Return the (X, Y) coordinate for the center point of the cell that contains the specified text.  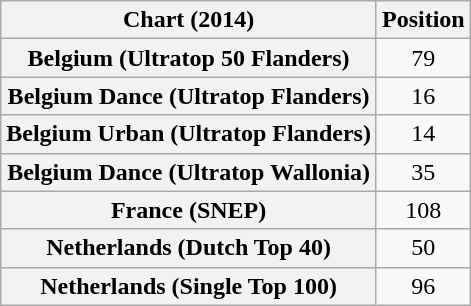
France (SNEP) (189, 210)
96 (423, 286)
79 (423, 58)
35 (423, 172)
Netherlands (Single Top 100) (189, 286)
Position (423, 20)
16 (423, 96)
Chart (2014) (189, 20)
108 (423, 210)
Belgium Dance (Ultratop Wallonia) (189, 172)
Netherlands (Dutch Top 40) (189, 248)
14 (423, 134)
Belgium Urban (Ultratop Flanders) (189, 134)
50 (423, 248)
Belgium Dance (Ultratop Flanders) (189, 96)
Belgium (Ultratop 50 Flanders) (189, 58)
